Find where the given text appears and provide that cell's center as (X, Y) coordinate. 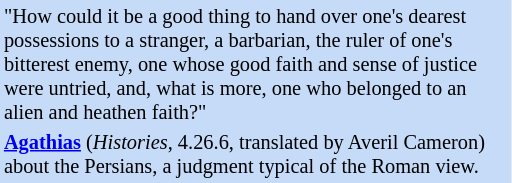
Agathias (Histories, 4.26.6, translated by Averil Cameron) about the Persians, a judgment typical of the Roman view. (255, 154)
